Detect which cell encompasses the target text, then output its (x, y) center coordinate. 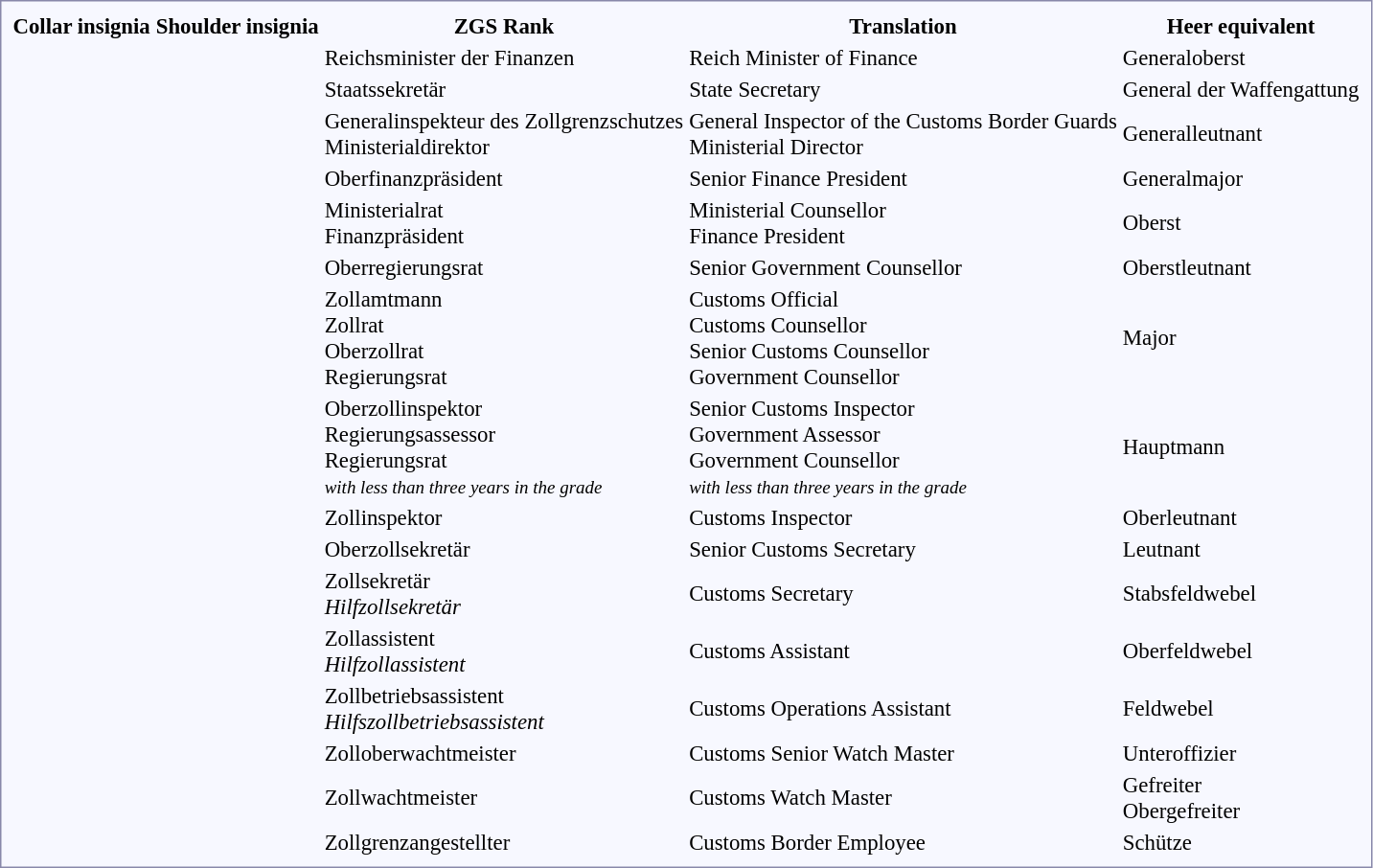
Customs Secretary (904, 594)
Generalinspekteur des ZollgrenzschutzesMinisterialdirektor (504, 134)
Translation (904, 26)
Zollinspektor (504, 517)
Reichsminister der Finanzen (504, 57)
Senior Customs Secretary (904, 549)
Feldwebel (1241, 709)
Hauptmann (1241, 446)
Oberstleutnant (1241, 267)
Oberleutnant (1241, 517)
Collar insignia (81, 26)
MinisterialratFinanzpräsident (504, 222)
ZollsekretärHilfzollsekretär (504, 594)
State Secretary (904, 89)
Stabsfeldwebel (1241, 594)
Customs Assistant (904, 651)
Oberregierungsrat (504, 267)
ZollassistentHilfzollassistent (504, 651)
General der Waffengattung (1241, 89)
Major (1241, 337)
Heer equivalent (1241, 26)
Oberfinanzpräsident (504, 178)
ZollamtmannZollratOberzollratRegierungsrat (504, 337)
Senior Finance President (904, 178)
Zollwachtmeister (504, 797)
Senior Customs InspectorGovernment AssessorGovernment Counsellorwith less than three years in the grade (904, 446)
Oberfeldwebel (1241, 651)
Zollgrenzangestellter (504, 842)
Leutnant (1241, 549)
Shoulder insignia (238, 26)
Generalleutnant (1241, 134)
Schütze (1241, 842)
Customs Border Employee (904, 842)
Staatssekretär (504, 89)
Senior Government Counsellor (904, 267)
Ministerial CounsellorFinance President (904, 222)
Customs Operations Assistant (904, 709)
ZGS Rank (504, 26)
Oberzollsekretär (504, 549)
Reich Minister of Finance (904, 57)
ZollbetriebsassistentHilfszollbetriebsassistent (504, 709)
OberzollinspektorRegierungsassessorRegierungsratwith less than three years in the grade (504, 446)
Generaloberst (1241, 57)
Oberst (1241, 222)
Customs Inspector (904, 517)
Zolloberwachtmeister (504, 753)
GefreiterObergefreiter (1241, 797)
Unteroffizier (1241, 753)
General Inspector of the Customs Border GuardsMinisterial Director (904, 134)
Customs OfficialCustoms CounsellorSenior Customs CounsellorGovernment Counsellor (904, 337)
Generalmajor (1241, 178)
Customs Senior Watch Master (904, 753)
Customs Watch Master (904, 797)
